Output the [X, Y] coordinate of the center of the cell containing the given text.  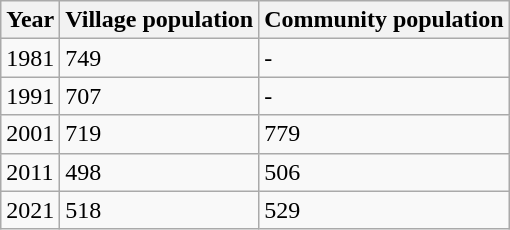
1991 [30, 96]
498 [160, 172]
2011 [30, 172]
1981 [30, 58]
Village population [160, 20]
2021 [30, 210]
506 [384, 172]
2001 [30, 134]
529 [384, 210]
Community population [384, 20]
749 [160, 58]
779 [384, 134]
707 [160, 96]
518 [160, 210]
Year [30, 20]
719 [160, 134]
